Provide the (x, y) coordinate of the cell's center where the given text is located.  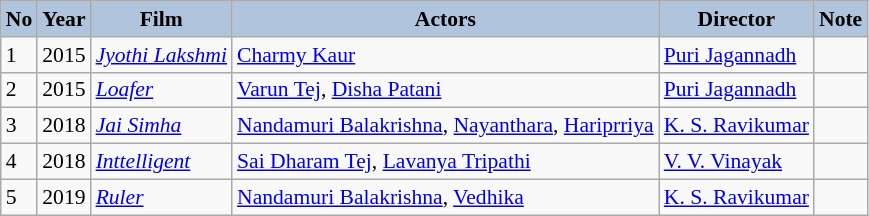
Ruler (162, 197)
Film (162, 19)
Jai Simha (162, 126)
Sai Dharam Tej, Lavanya Tripathi (446, 162)
Nandamuri Balakrishna, Vedhika (446, 197)
No (20, 19)
Varun Tej, Disha Patani (446, 90)
1 (20, 55)
2 (20, 90)
5 (20, 197)
Actors (446, 19)
3 (20, 126)
2019 (64, 197)
V. V. Vinayak (736, 162)
Note (840, 19)
4 (20, 162)
Charmy Kaur (446, 55)
Nandamuri Balakrishna, Nayanthara, Hariprriya (446, 126)
Year (64, 19)
Inttelligent (162, 162)
Director (736, 19)
Loafer (162, 90)
Jyothi Lakshmi (162, 55)
